Detect which cell encompasses the target text, then output its [x, y] center coordinate. 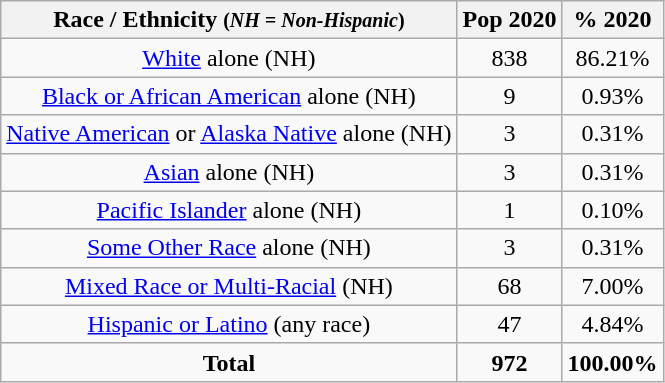
Race / Ethnicity (NH = Non-Hispanic) [229, 20]
Mixed Race or Multi-Racial (NH) [229, 286]
7.00% [612, 286]
0.93% [612, 96]
Some Other Race alone (NH) [229, 248]
68 [510, 286]
% 2020 [612, 20]
Black or African American alone (NH) [229, 96]
Asian alone (NH) [229, 172]
100.00% [612, 362]
0.10% [612, 210]
Total [229, 362]
47 [510, 324]
White alone (NH) [229, 58]
Native American or Alaska Native alone (NH) [229, 134]
1 [510, 210]
Hispanic or Latino (any race) [229, 324]
Pop 2020 [510, 20]
9 [510, 96]
972 [510, 362]
Pacific Islander alone (NH) [229, 210]
838 [510, 58]
4.84% [612, 324]
86.21% [612, 58]
